Scan for the cell matching the given text and deliver its (X, Y) coordinate at center. 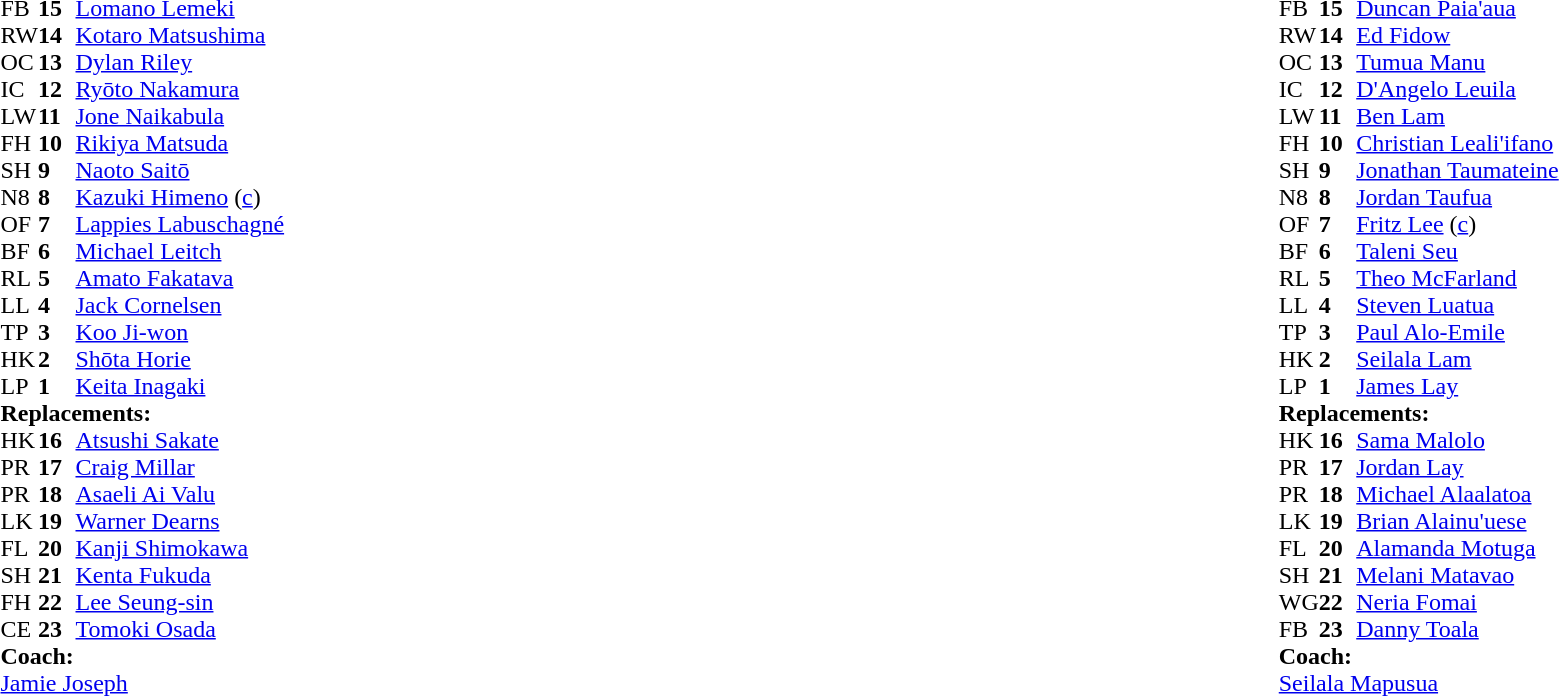
Atsushi Sakate (180, 440)
Michael Alaalatoa (1457, 494)
Theo McFarland (1457, 278)
Asaeli Ai Valu (180, 494)
Seilala Lam (1457, 360)
Kotaro Matsushima (180, 36)
Naoto Saitō (180, 170)
Craig Millar (180, 468)
Paul Alo-Emile (1457, 332)
Brian Alainu'uese (1457, 522)
Taleni Seu (1457, 252)
D'Angelo Leuila (1457, 90)
WG (1299, 602)
Jonathan Taumateine (1457, 170)
Jordan Lay (1457, 468)
Warner Dearns (180, 522)
Fritz Lee (c) (1457, 224)
Lee Seung-sin (180, 602)
Steven Luatua (1457, 306)
Keita Inagaki (180, 386)
Danny Toala (1457, 630)
Koo Ji-won (180, 332)
Christian Leali'ifano (1457, 144)
Ed Fidow (1457, 36)
Jone Naikabula (180, 116)
Ben Lam (1457, 116)
Rikiya Matsuda (180, 144)
Jordan Taufua (1457, 198)
Neria Fomai (1457, 602)
Dylan Riley (180, 62)
Tumua Manu (1457, 62)
FB (1299, 630)
Melani Matavao (1457, 576)
Shōta Horie (180, 360)
Sama Malolo (1457, 440)
Michael Leitch (180, 252)
Alamanda Motuga (1457, 548)
Kazuki Himeno (c) (180, 198)
Jack Cornelsen (180, 306)
Lappies Labuschagné (180, 224)
CE (19, 630)
James Lay (1457, 386)
Ryōto Nakamura (180, 90)
Kanji Shimokawa (180, 548)
Kenta Fukuda (180, 576)
Amato Fakatava (180, 278)
Tomoki Osada (180, 630)
